Locate the cell with the specified text and output its [X, Y] center coordinate. 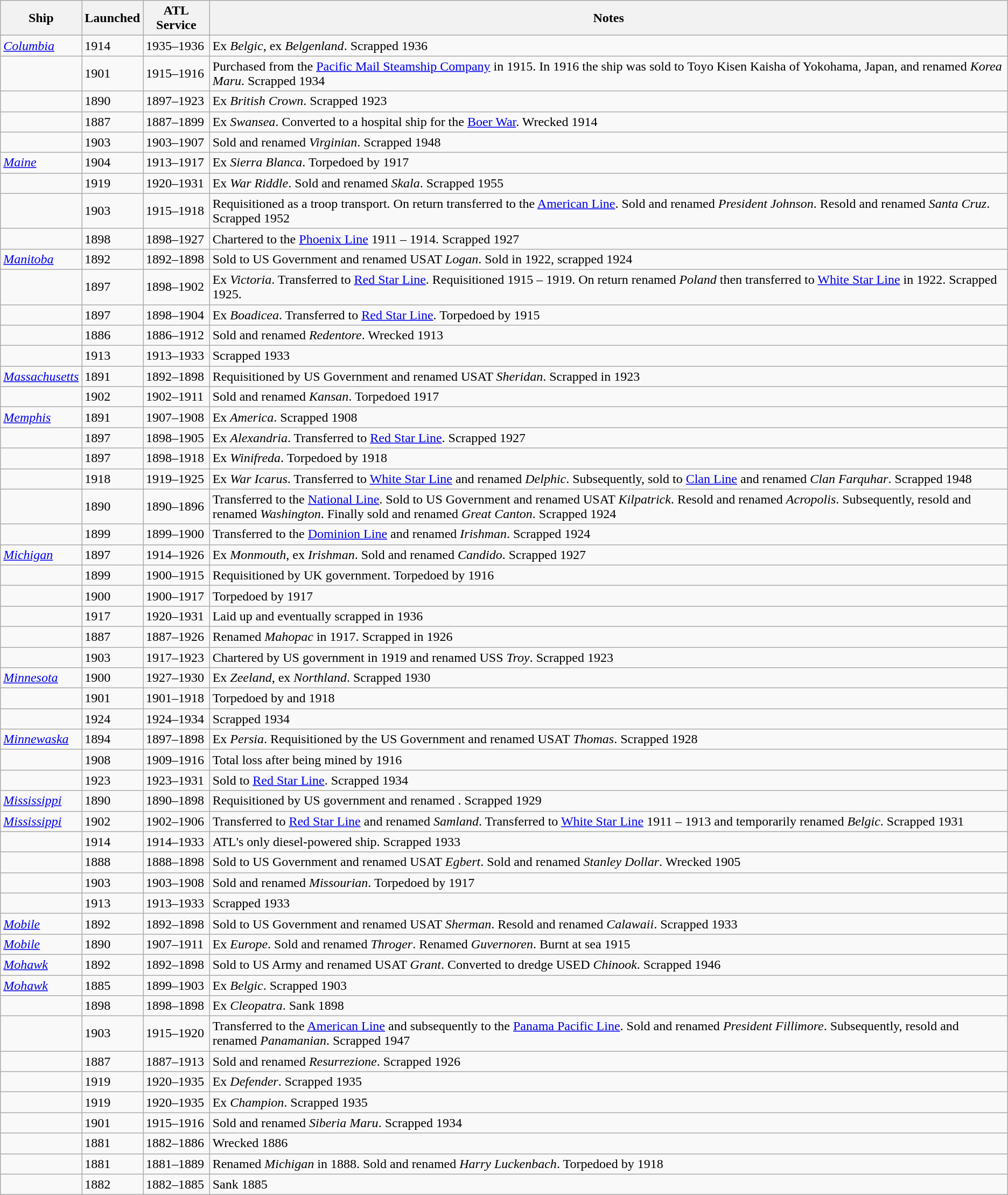
Ex Cleopatra. Sank 1898 [608, 1006]
Columbia [41, 46]
Scrapped 1934 [608, 719]
1885 [113, 985]
ATL Service [177, 18]
Michigan [41, 555]
1900–1917 [177, 596]
Minnesota [41, 678]
Ex Defender. Scrapped 1935 [608, 1082]
Memphis [41, 417]
Sold and renamed Siberia Maru. Scrapped 1934 [608, 1123]
1886 [113, 336]
1915–1920 [177, 1034]
1919–1925 [177, 479]
1898–1898 [177, 1006]
1886–1912 [177, 336]
Sold and renamed Redentore. Wrecked 1913 [608, 336]
Ex War Riddle. Sold and renamed Skala. Scrapped 1955 [608, 183]
1881–1889 [177, 1164]
1902–1911 [177, 397]
Renamed Michigan in 1888. Sold and renamed Harry Luckenbach. Torpedoed by 1918 [608, 1164]
1898–1902 [177, 286]
1899–1900 [177, 534]
Ex Boadicea. Transferred to Red Star Line. Torpedoed by 1915 [608, 315]
1897–1923 [177, 101]
Ex Europe. Sold and renamed Throger. Renamed Guvernoren. Burnt at sea 1915 [608, 944]
Sold to US Government and renamed USAT Sherman. Resold and renamed Calawaii. Scrapped 1933 [608, 924]
Transferred to Red Star Line and renamed Samland. Transferred to White Star Line 1911 – 1913 and temporarily renamed Belgic. Scrapped 1931 [608, 821]
Requisitioned by UK government. Torpedoed by 1916 [608, 575]
Ship [41, 18]
1899–1903 [177, 985]
1887–1899 [177, 122]
Sold to US Government and renamed USAT Egbert. Sold and renamed Stanley Dollar. Wrecked 1905 [608, 862]
1882–1885 [177, 1184]
Ex Alexandria. Transferred to Red Star Line. Scrapped 1927 [608, 438]
Ex Monmouth, ex Irishman. Sold and renamed Candido. Scrapped 1927 [608, 555]
Sank 1885 [608, 1184]
Requisitioned by US Government and renamed USAT Sheridan. Scrapped in 1923 [608, 376]
Ex Belgic. Scrapped 1903 [608, 985]
1901–1918 [177, 698]
1918 [113, 479]
1917–1923 [177, 658]
1890–1898 [177, 801]
1914–1926 [177, 555]
Chartered to the Phoenix Line 1911 – 1914. Scrapped 1927 [608, 239]
1913–1917 [177, 163]
Notes [608, 18]
1894 [113, 739]
1907–1911 [177, 944]
1887–1926 [177, 637]
1897–1898 [177, 739]
Total loss after being mined by 1916 [608, 760]
1887–1913 [177, 1061]
1903–1907 [177, 142]
1917 [113, 616]
Ex Sierra Blanca. Torpedoed by 1917 [608, 163]
Manitoba [41, 259]
Ex British Crown. Scrapped 1923 [608, 101]
Ex Persia. Requisitioned by the US Government and renamed USAT Thomas. Scrapped 1928 [608, 739]
1898–1904 [177, 315]
Sold and renamed Resurrezione. Scrapped 1926 [608, 1061]
Sold and renamed Missourian. Torpedoed by 1917 [608, 883]
1882 [113, 1184]
Minnewaska [41, 739]
1898–1927 [177, 239]
Ex Swansea. Converted to a hospital ship for the Boer War. Wrecked 1914 [608, 122]
1890–1896 [177, 506]
Sold to US Army and renamed USAT Grant. Converted to dredge USED Chinook. Scrapped 1946 [608, 965]
Renamed Mahopac in 1917. Scrapped in 1926 [608, 637]
1882–1886 [177, 1143]
Ex Zeeland, ex Northland. Scrapped 1930 [608, 678]
Sold and renamed Kansan. Torpedoed 1917 [608, 397]
Massachusetts [41, 376]
1924 [113, 719]
Torpedoed by 1917 [608, 596]
Ex Champion. Scrapped 1935 [608, 1102]
Sold to Red Star Line. Scrapped 1934 [608, 780]
Ex War Icarus. Transferred to White Star Line and renamed Delphic. Subsequently, sold to Clan Line and renamed Clan Farquhar. Scrapped 1948 [608, 479]
Launched [113, 18]
Chartered by US government in 1919 and renamed USS Troy. Scrapped 1923 [608, 658]
Sold and renamed Virginian. Scrapped 1948 [608, 142]
1923–1931 [177, 780]
1923 [113, 780]
Ex Belgic, ex Belgenland. Scrapped 1936 [608, 46]
1902–1906 [177, 821]
1924–1934 [177, 719]
1935–1936 [177, 46]
Requisitioned by US government and renamed . Scrapped 1929 [608, 801]
Transferred to the Dominion Line and renamed Irishman. Scrapped 1924 [608, 534]
1915–1918 [177, 211]
1900–1915 [177, 575]
1898–1905 [177, 438]
1914–1933 [177, 842]
Maine [41, 163]
1888 [113, 862]
Laid up and eventually scrapped in 1936 [608, 616]
Ex America. Scrapped 1908 [608, 417]
1903–1908 [177, 883]
Torpedoed by and 1918 [608, 698]
1898–1918 [177, 458]
1908 [113, 760]
Sold to US Government and renamed USAT Logan. Sold in 1922, scrapped 1924 [608, 259]
ATL's only diesel-powered ship. Scrapped 1933 [608, 842]
1907–1908 [177, 417]
1888–1898 [177, 862]
1909–1916 [177, 760]
1927–1930 [177, 678]
Ex Winifreda. Torpedoed by 1918 [608, 458]
1904 [113, 163]
Wrecked 1886 [608, 1143]
